Return (X, Y) of the center of cell containing provided text 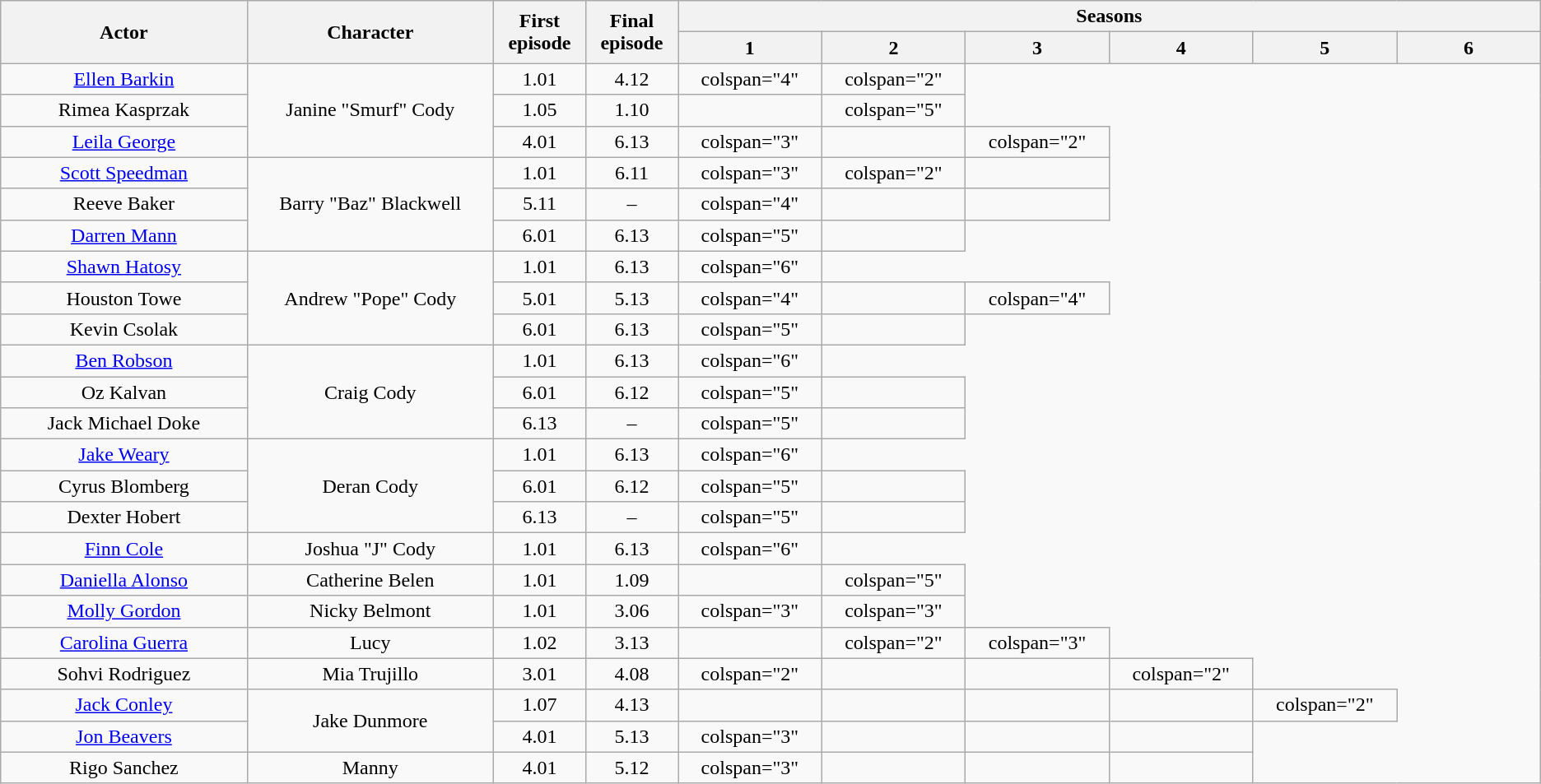
Sohvi Rodriguez (123, 674)
Molly Gordon (123, 611)
Ben Robson (123, 360)
4.13 (631, 705)
Daniella Alonso (123, 580)
1 (751, 48)
Actor (123, 32)
Ellen Barkin (123, 79)
3.06 (631, 611)
1.10 (631, 110)
4.08 (631, 674)
1.07 (539, 705)
Finn Cole (123, 549)
3 (1037, 48)
3.13 (631, 643)
Rimea Kasprzak (123, 110)
Jake Weary (123, 455)
Darren Mann (123, 235)
Scott Speedman (123, 173)
5 (1325, 48)
5.12 (631, 768)
Joshua "J" Cody (370, 549)
1.09 (631, 580)
Final episode (631, 32)
Houston Towe (123, 298)
Rigo Sanchez (123, 768)
Reeve Baker (123, 204)
Andrew "Pope" Cody (370, 298)
3.01 (539, 674)
Jack Michael Doke (123, 424)
Cyrus Blomberg (123, 486)
2 (894, 48)
Lucy (370, 643)
6 (1469, 48)
Carolina Guerra (123, 643)
Catherine Belen (370, 580)
1.05 (539, 110)
Jon Beavers (123, 736)
First episode (539, 32)
5.01 (539, 298)
Jake Dunmore (370, 721)
Leila George (123, 141)
Jack Conley (123, 705)
Janine "Smurf" Cody (370, 110)
4 (1180, 48)
Kevin Csolak (123, 329)
Character (370, 32)
6.11 (631, 173)
1.02 (539, 643)
Nicky Belmont (370, 611)
4.12 (631, 79)
5.11 (539, 204)
Oz Kalvan (123, 392)
Seasons (1110, 16)
Mia Trujillo (370, 674)
Craig Cody (370, 392)
Barry "Baz" Blackwell (370, 204)
Dexter Hobert (123, 517)
Manny (370, 768)
Shawn Hatosy (123, 267)
Deran Cody (370, 486)
